Scan for the cell matching the given text and deliver its (X, Y) coordinate at center. 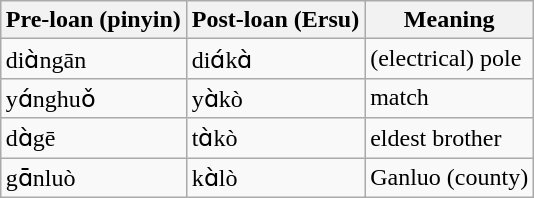
Meaning (450, 20)
Pre-loan (pinyin) (93, 20)
match (450, 98)
Post-loan (Ersu) (275, 20)
diɑ̀ngān (93, 59)
tɑ̀kò (275, 138)
Ganluo (county) (450, 178)
yɑ̀kò (275, 98)
gɑ̄nluò (93, 178)
yɑ́nghuǒ (93, 98)
eldest brother (450, 138)
dɑ̀gē (93, 138)
(electrical) pole (450, 59)
kɑ̀lò (275, 178)
diɑ́kɑ̀ (275, 59)
